Locate the cell with the specified text and output its [X, Y] center coordinate. 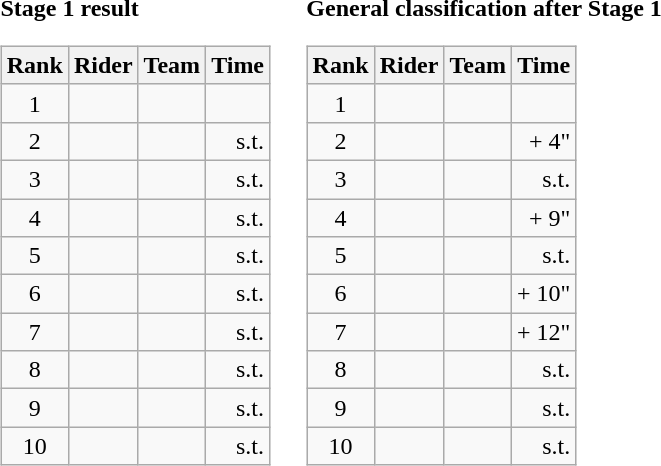
+ 9" [543, 217]
+ 4" [543, 141]
+ 10" [543, 294]
+ 12" [543, 332]
